Output the [x, y] coordinate of the center of the cell containing the given text.  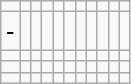
- [10, 31]
